Extract the (X, Y) coordinate from the center of the cell holding the provided text.  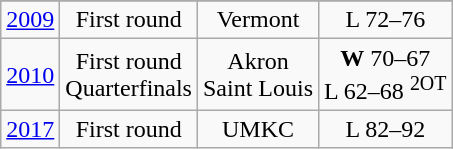
First roundQuarterfinals (129, 75)
2017 (30, 129)
W 70–67L 62–68 2OT (386, 75)
L 72–76 (386, 20)
AkronSaint Louis (258, 75)
UMKC (258, 129)
L 82–92 (386, 129)
2009 (30, 20)
Vermont (258, 20)
2010 (30, 75)
